Determine the (x, y) coordinate at the center of the cell enclosing the given text.  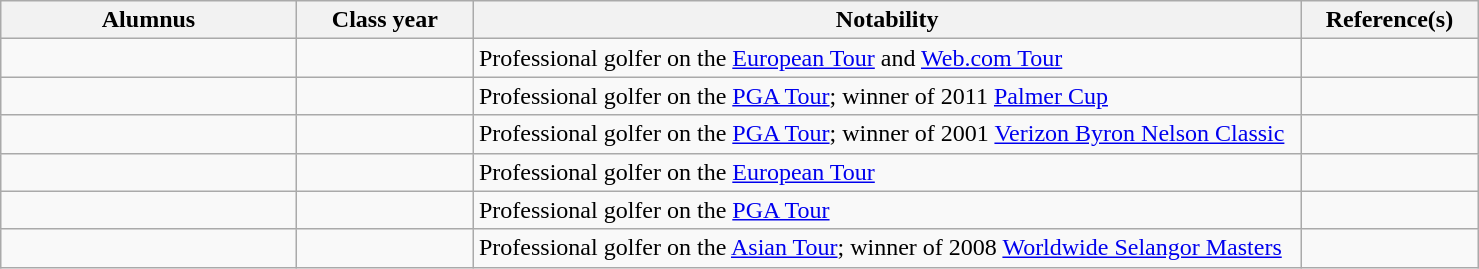
Professional golfer on the European Tour (886, 172)
Class year (384, 20)
Alumnus (148, 20)
Professional golfer on the PGA Tour; winner of 2011 Palmer Cup (886, 96)
Professional golfer on the PGA Tour (886, 210)
Professional golfer on the European Tour and Web.com Tour (886, 58)
Professional golfer on the PGA Tour; winner of 2001 Verizon Byron Nelson Classic (886, 134)
Reference(s) (1390, 20)
Professional golfer on the Asian Tour; winner of 2008 Worldwide Selangor Masters (886, 248)
Notability (886, 20)
